Extract the (X, Y) coordinate from the center of the cell holding the provided text.  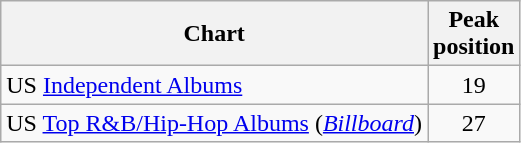
US Top R&B/Hip-Hop Albums (Billboard) (214, 123)
Chart (214, 34)
US Independent Albums (214, 85)
Peakposition (474, 34)
27 (474, 123)
19 (474, 85)
